Identify which cell holds the provided text, then report its [X, Y] central coordinate. 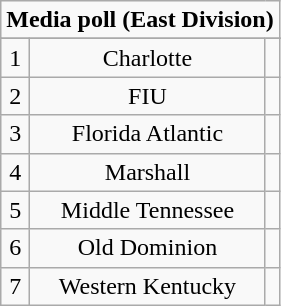
5 [16, 210]
1 [16, 58]
FIU [148, 96]
Florida Atlantic [148, 134]
Middle Tennessee [148, 210]
Media poll (East Division) [140, 20]
7 [16, 286]
2 [16, 96]
6 [16, 248]
Western Kentucky [148, 286]
3 [16, 134]
Old Dominion [148, 248]
Charlotte [148, 58]
4 [16, 172]
Marshall [148, 172]
